Return the (x, y) coordinate for the center point of the cell that contains the specified text.  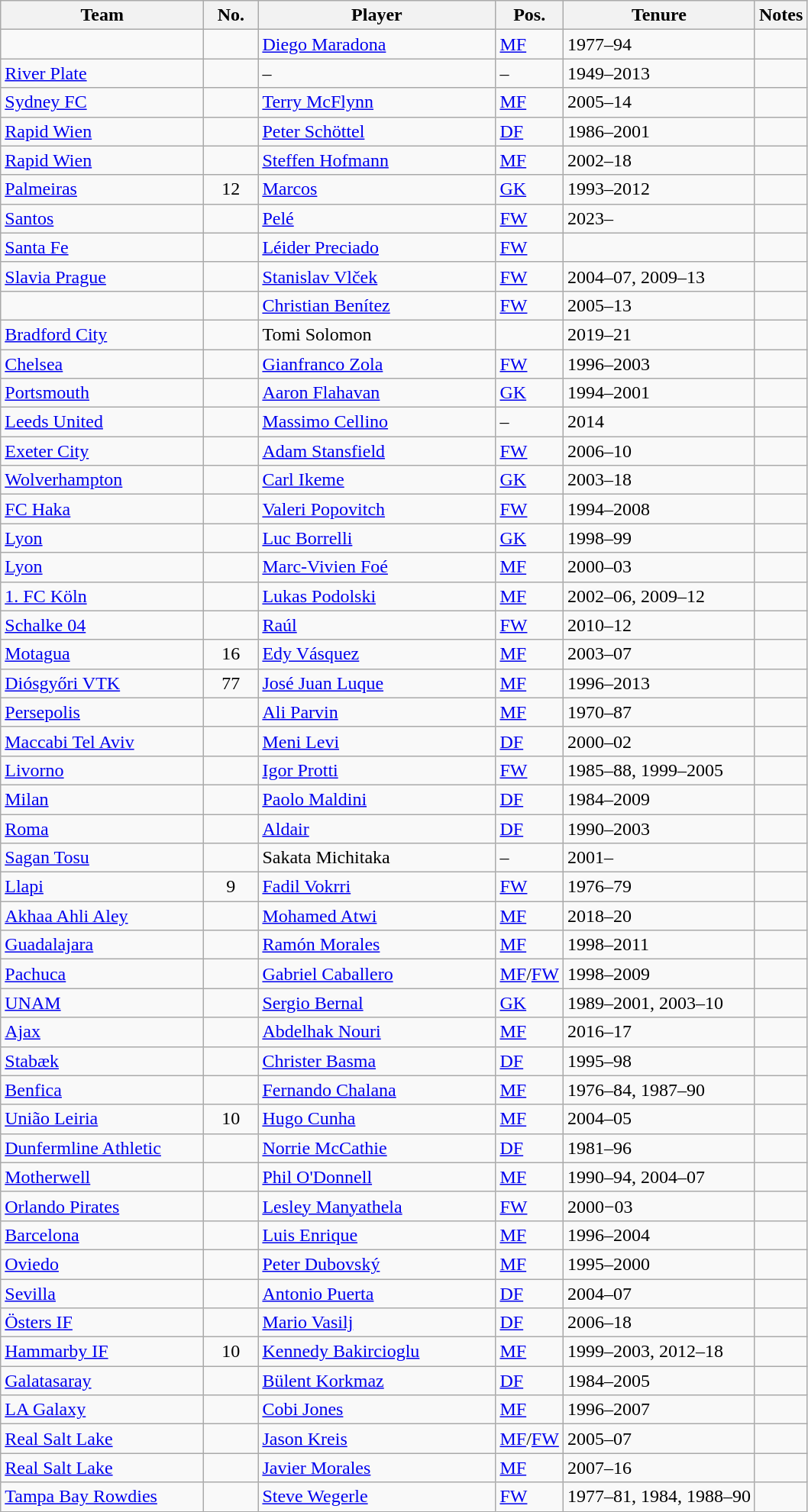
1999–2003, 2012–18 (658, 1352)
Tampa Bay Rowdies (102, 1497)
Llapi (102, 887)
2005–13 (658, 305)
12 (231, 189)
Peter Dubovský (377, 1264)
Stabæk (102, 1061)
Stanislav Vlček (377, 276)
Cobi Jones (377, 1410)
No. (231, 15)
Luis Enrique (377, 1235)
Gianfranco Zola (377, 364)
Léider Preciado (377, 247)
Ali Parvin (377, 712)
2006–10 (658, 451)
Raúl (377, 625)
1984–2009 (658, 799)
Motherwell (102, 1177)
2004–05 (658, 1119)
Tenure (658, 15)
2019–21 (658, 334)
Mario Vasilj (377, 1323)
Leeds United (102, 422)
Phil O'Donnell (377, 1177)
Barcelona (102, 1235)
Tomi Solomon (377, 334)
Pachuca (102, 974)
1984–2005 (658, 1381)
Norrie McCathie (377, 1148)
Sakata Michitaka (377, 858)
1990–2003 (658, 828)
Lukas Podolski (377, 596)
1977–81, 1984, 1988–90 (658, 1497)
Schalke 04 (102, 625)
Javier Morales (377, 1468)
Terry McFlynn (377, 102)
União Leiria (102, 1119)
Oviedo (102, 1264)
1976–79 (658, 887)
LA Galaxy (102, 1410)
Aldair (377, 828)
Roma (102, 828)
José Juan Luque (377, 683)
Aaron Flahavan (377, 393)
Sevilla (102, 1294)
Ramón Morales (377, 945)
2005–14 (658, 102)
2018–20 (658, 916)
UNAM (102, 1003)
1994–2008 (658, 509)
Persepolis (102, 712)
1949–2013 (658, 73)
Galatasaray (102, 1381)
Pelé (377, 218)
Sergio Bernal (377, 1003)
Fadil Vokrri (377, 887)
Milan (102, 799)
1996–2013 (658, 683)
Sagan Tosu (102, 858)
Wolverhampton (102, 480)
Team (102, 15)
1998–99 (658, 538)
Marc-Vivien Foé (377, 567)
1998–2009 (658, 974)
16 (231, 654)
Paolo Maldini (377, 799)
9 (231, 887)
2002–06, 2009–12 (658, 596)
Orlando Pirates (102, 1206)
Gabriel Caballero (377, 974)
2006–18 (658, 1323)
Notes (781, 15)
1996–2003 (658, 364)
Christer Basma (377, 1061)
Motagua (102, 654)
1995–98 (658, 1061)
Santos (102, 218)
1985–88, 1999–2005 (658, 770)
Sydney FC (102, 102)
Diósgyőri VTK (102, 683)
Pos. (529, 15)
Lesley Manyathela (377, 1206)
Massimo Cellino (377, 422)
2004–07, 2009–13 (658, 276)
Luc Borrelli (377, 538)
Ajax (102, 1032)
Chelsea (102, 364)
Fernando Chalana (377, 1090)
Hugo Cunha (377, 1119)
1989–2001, 2003–10 (658, 1003)
2001– (658, 858)
Mohamed Atwi (377, 916)
Christian Benítez (377, 305)
1990–94, 2004–07 (658, 1177)
FC Haka (102, 509)
Igor Protti (377, 770)
Santa Fe (102, 247)
River Plate (102, 73)
2000–03 (658, 567)
77 (231, 683)
1986–2001 (658, 131)
1976–84, 1987–90 (658, 1090)
Östers IF (102, 1323)
Exeter City (102, 451)
Marcos (377, 189)
Maccabi Tel Aviv (102, 741)
2002–18 (658, 160)
Peter Schöttel (377, 131)
2003–18 (658, 480)
1996–2007 (658, 1410)
2005–07 (658, 1439)
2007–16 (658, 1468)
2000−03 (658, 1206)
Jason Kreis (377, 1439)
1977–94 (658, 44)
2014 (658, 422)
Bülent Korkmaz (377, 1381)
Bradford City (102, 334)
2000–02 (658, 741)
Steffen Hofmann (377, 160)
Steve Wegerle (377, 1497)
1996–2004 (658, 1235)
Carl Ikeme (377, 480)
Edy Vásquez (377, 654)
Hammarby IF (102, 1352)
1. FC Köln (102, 596)
1970–87 (658, 712)
Portsmouth (102, 393)
1998–2011 (658, 945)
Guadalajara (102, 945)
Meni Levi (377, 741)
Abdelhak Nouri (377, 1032)
1981–96 (658, 1148)
1994–2001 (658, 393)
Livorno (102, 770)
Palmeiras (102, 189)
Akhaa Ahli Aley (102, 916)
Kennedy Bakircioglu (377, 1352)
Diego Maradona (377, 44)
2003–07 (658, 654)
2023– (658, 218)
Slavia Prague (102, 276)
Player (377, 15)
Adam Stansfield (377, 451)
Valeri Popovitch (377, 509)
2016–17 (658, 1032)
2004–07 (658, 1294)
1995–2000 (658, 1264)
1993–2012 (658, 189)
Dunfermline Athletic (102, 1148)
Benfica (102, 1090)
2010–12 (658, 625)
Antonio Puerta (377, 1294)
